From the cell containing the given text, extract its center point as [x, y] coordinate. 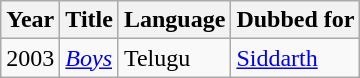
Siddarth [296, 58]
Language [174, 20]
Telugu [174, 58]
Title [90, 20]
Boys [90, 58]
Year [30, 20]
Dubbed for [296, 20]
2003 [30, 58]
